Return the [x, y] coordinate for the center point of the cell that contains the specified text.  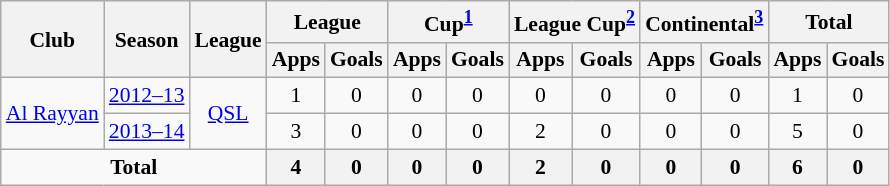
2012–13 [147, 96]
Club [52, 40]
Al Rayyan [52, 114]
Cup1 [448, 22]
4 [296, 167]
3 [296, 132]
5 [797, 132]
QSL [228, 114]
6 [797, 167]
Continental3 [704, 22]
Season [147, 40]
League Cup2 [574, 22]
2013–14 [147, 132]
